Find where the given text appears and provide that cell's center as [x, y] coordinate. 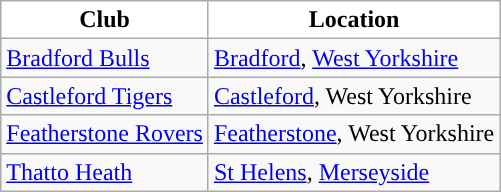
Bradford, West Yorkshire [354, 58]
Featherstone Rovers [105, 134]
Club [105, 20]
Thatto Heath [105, 172]
Bradford Bulls [105, 58]
Castleford Tigers [105, 96]
St Helens, Merseyside [354, 172]
Featherstone, West Yorkshire [354, 134]
Castleford, West Yorkshire [354, 96]
Location [354, 20]
